Determine the (x, y) coordinate at the center of the cell enclosing the given text.  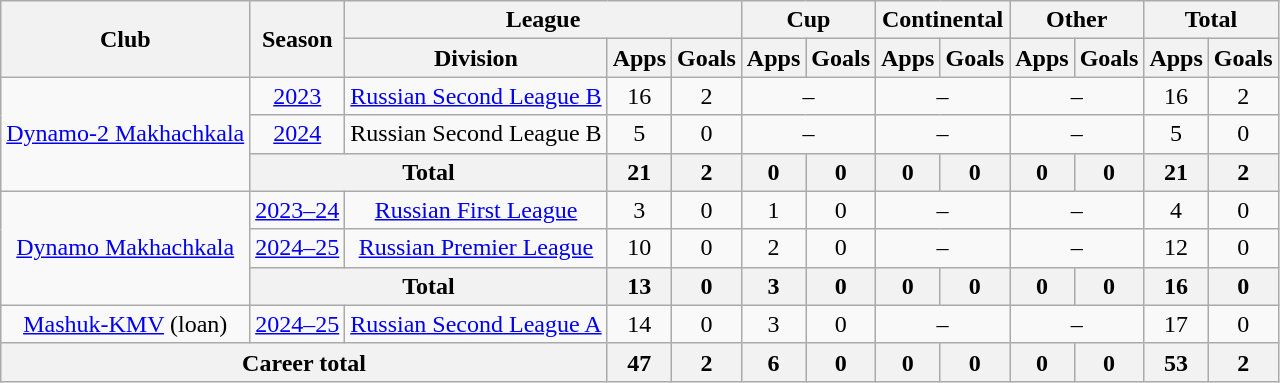
10 (639, 248)
2023 (298, 96)
Division (476, 58)
2024 (298, 134)
Season (298, 39)
Dynamo Makhachkala (126, 248)
17 (1176, 324)
47 (639, 362)
53 (1176, 362)
Russian Second League A (476, 324)
Career total (304, 362)
12 (1176, 248)
League (544, 20)
2023–24 (298, 210)
1 (773, 210)
Other (1077, 20)
Mashuk-KMV (loan) (126, 324)
Russian Premier League (476, 248)
13 (639, 286)
Cup (808, 20)
Club (126, 39)
Continental (943, 20)
Dynamo-2 Makhachkala (126, 134)
6 (773, 362)
Russian First League (476, 210)
14 (639, 324)
4 (1176, 210)
